For the text-containing cell, return its midpoint in (X, Y) coordinate format. 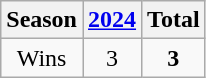
Total (174, 20)
Season (42, 20)
Wins (42, 58)
2024 (112, 20)
